Extract the (X, Y) coordinate from the center of the cell holding the provided text.  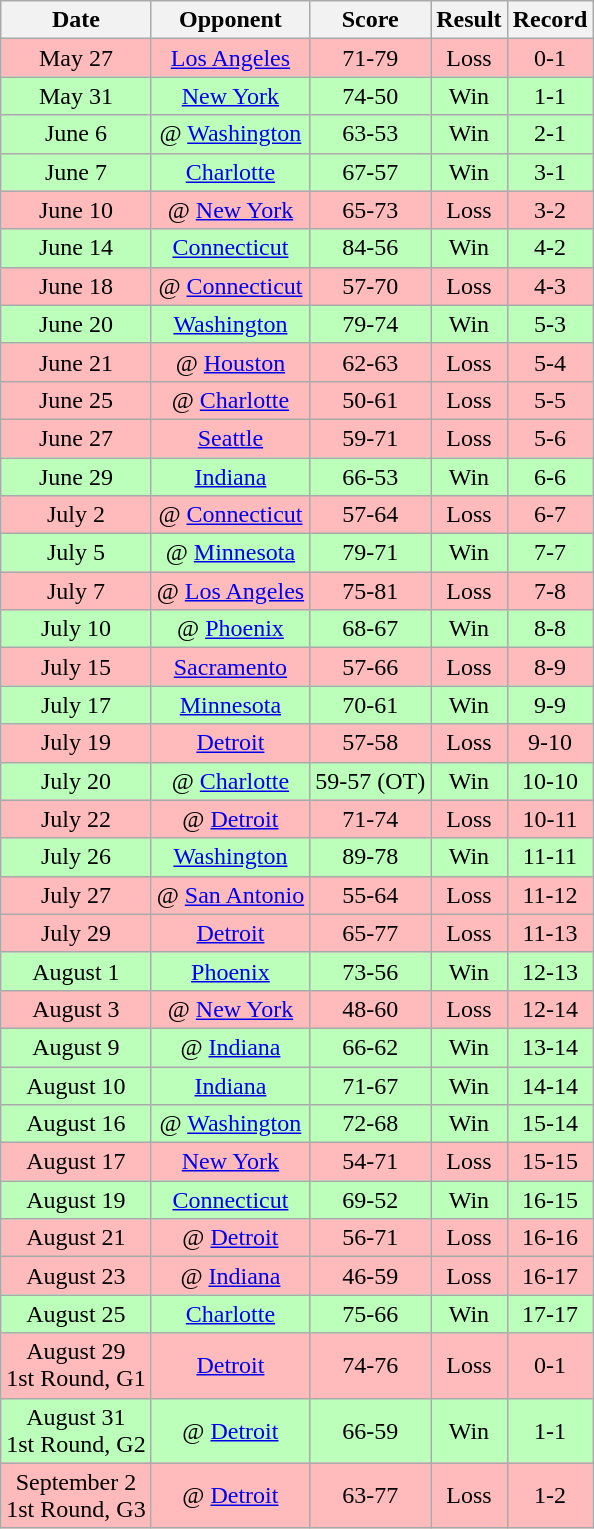
@ Minnesota (230, 553)
June 18 (76, 286)
15-15 (550, 1162)
11-11 (550, 857)
75-66 (370, 1314)
79-74 (370, 324)
June 29 (76, 477)
2-1 (550, 134)
5-6 (550, 438)
48-60 (370, 1009)
July 22 (76, 819)
75-81 (370, 591)
16-17 (550, 1276)
9-10 (550, 743)
15-14 (550, 1124)
June 21 (76, 362)
17-17 (550, 1314)
10-10 (550, 781)
June 14 (76, 248)
8-9 (550, 667)
50-61 (370, 400)
74-50 (370, 96)
62-63 (370, 362)
July 29 (76, 933)
@ Houston (230, 362)
59-57 (OT) (370, 781)
August 3 (76, 1009)
Date (76, 20)
16-16 (550, 1238)
Record (550, 20)
10-11 (550, 819)
4-3 (550, 286)
June 20 (76, 324)
August 17 (76, 1162)
46-59 (370, 1276)
73-56 (370, 971)
July 20 (76, 781)
July 26 (76, 857)
@ Phoenix (230, 629)
89-78 (370, 857)
57-70 (370, 286)
16-15 (550, 1200)
June 27 (76, 438)
3-2 (550, 210)
July 10 (76, 629)
August 16 (76, 1124)
71-74 (370, 819)
63-77 (370, 1496)
12-14 (550, 1009)
Minnesota (230, 705)
@ Los Angeles (230, 591)
August 21 (76, 1238)
11-13 (550, 933)
13-14 (550, 1047)
June 25 (76, 400)
68-67 (370, 629)
August 10 (76, 1085)
63-53 (370, 134)
71-79 (370, 58)
June 7 (76, 172)
8-8 (550, 629)
57-58 (370, 743)
84-56 (370, 248)
54-71 (370, 1162)
July 5 (76, 553)
August 23 (76, 1276)
11-12 (550, 895)
July 15 (76, 667)
May 27 (76, 58)
67-57 (370, 172)
July 2 (76, 515)
Sacramento (230, 667)
66-53 (370, 477)
6-6 (550, 477)
July 19 (76, 743)
5-4 (550, 362)
72-68 (370, 1124)
August 29 1st Round, G1 (76, 1366)
65-73 (370, 210)
July 27 (76, 895)
66-62 (370, 1047)
August 1 (76, 971)
7-7 (550, 553)
August 31 1st Round, G2 (76, 1430)
Los Angeles (230, 58)
September 2 1st Round, G3 (76, 1496)
69-52 (370, 1200)
9-9 (550, 705)
74-76 (370, 1366)
5-5 (550, 400)
Phoenix (230, 971)
3-1 (550, 172)
July 17 (76, 705)
79-71 (370, 553)
@ San Antonio (230, 895)
7-8 (550, 591)
Score (370, 20)
Opponent (230, 20)
57-64 (370, 515)
August 19 (76, 1200)
70-61 (370, 705)
Result (469, 20)
57-66 (370, 667)
1-2 (550, 1496)
June 6 (76, 134)
May 31 (76, 96)
55-64 (370, 895)
12-13 (550, 971)
Seattle (230, 438)
56-71 (370, 1238)
65-77 (370, 933)
71-67 (370, 1085)
August 9 (76, 1047)
July 7 (76, 591)
4-2 (550, 248)
66-59 (370, 1430)
June 10 (76, 210)
5-3 (550, 324)
59-71 (370, 438)
14-14 (550, 1085)
August 25 (76, 1314)
6-7 (550, 515)
